Scan for the cell matching the given text and deliver its [x, y] coordinate at center. 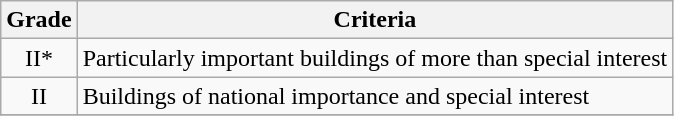
Particularly important buildings of more than special interest [375, 58]
Buildings of national importance and special interest [375, 96]
Grade [39, 20]
Criteria [375, 20]
II [39, 96]
II* [39, 58]
